Identify which cell holds the provided text, then report its [X, Y] central coordinate. 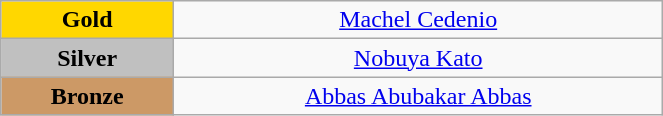
Gold [88, 20]
Abbas Abubakar Abbas [418, 96]
Machel Cedenio [418, 20]
Nobuya Kato [418, 58]
Silver [88, 58]
Bronze [88, 96]
